For the text-containing cell, return its midpoint in (x, y) coordinate format. 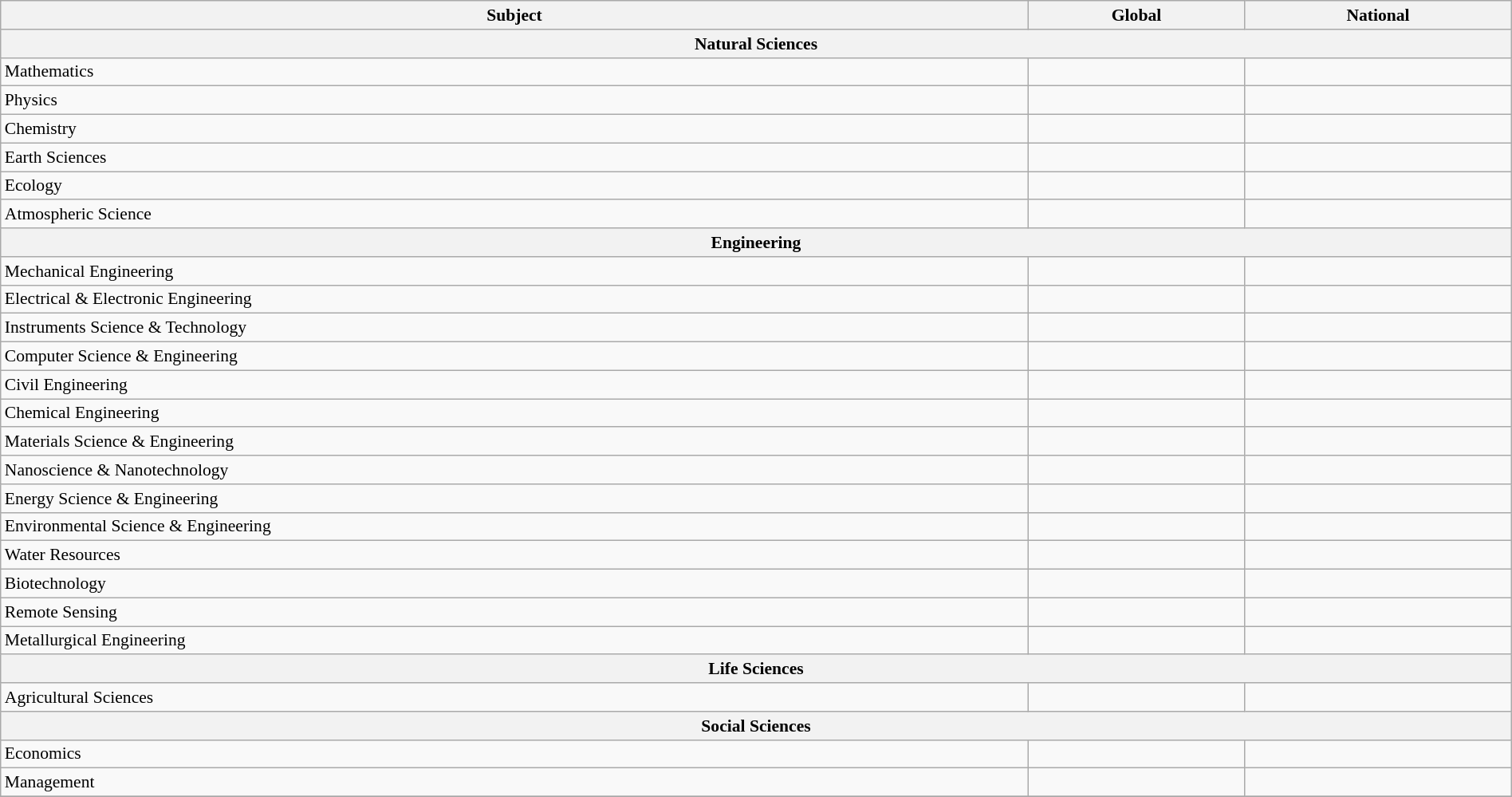
Remote Sensing (514, 612)
Environmental Science & Engineering (514, 527)
Subject (514, 15)
Water Resources (514, 555)
Engineering (756, 243)
Materials Science & Engineering (514, 442)
Natural Sciences (756, 44)
Atmospheric Science (514, 215)
Metallurgical Engineering (514, 641)
Life Sciences (756, 669)
Chemistry (514, 129)
Chemical Engineering (514, 413)
Agricultural Sciences (514, 697)
Ecology (514, 186)
Computer Science & Engineering (514, 357)
Earth Sciences (514, 157)
Management (514, 783)
Biotechnology (514, 584)
National (1378, 15)
Nanoscience & Nanotechnology (514, 470)
Instruments Science & Technology (514, 328)
Civil Engineering (514, 385)
Energy Science & Engineering (514, 499)
Mathematics (514, 72)
Global (1136, 15)
Mechanical Engineering (514, 271)
Electrical & Electronic Engineering (514, 299)
Physics (514, 101)
Social Sciences (756, 726)
Economics (514, 754)
